Provide the [x, y] coordinate of the cell's center where the given text is located.  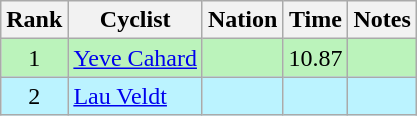
Lau Veldt [136, 96]
Cyclist [136, 20]
Time [316, 20]
1 [34, 58]
2 [34, 96]
Nation [242, 20]
Rank [34, 20]
Notes [382, 20]
10.87 [316, 58]
Yeve Cahard [136, 58]
